Determine the (X, Y) coordinate at the center of the cell enclosing the given text.  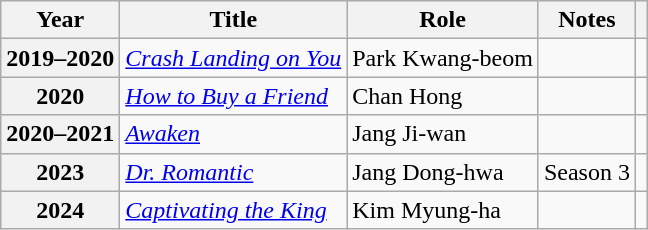
Role (443, 20)
Notes (586, 20)
Jang Dong-hwa (443, 172)
2020 (60, 96)
Crash Landing on You (234, 58)
Title (234, 20)
2020–2021 (60, 134)
Awaken (234, 134)
Captivating the King (234, 210)
Dr. Romantic (234, 172)
2023 (60, 172)
Chan Hong (443, 96)
Year (60, 20)
Season 3 (586, 172)
2019–2020 (60, 58)
Jang Ji-wan (443, 134)
Park Kwang-beom (443, 58)
How to Buy a Friend (234, 96)
2024 (60, 210)
Kim Myung-ha (443, 210)
